Extract the [X, Y] coordinate from the center of the cell holding the provided text.  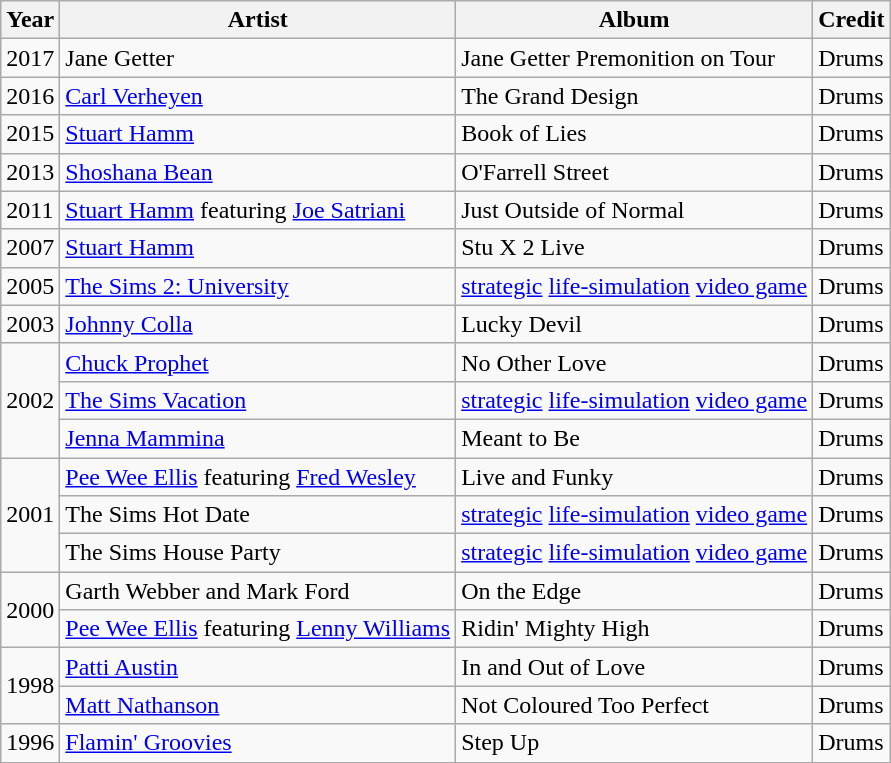
Not Coloured Too Perfect [634, 705]
Jenna Mammina [258, 438]
2002 [30, 400]
2003 [30, 324]
Jane Getter [258, 58]
Year [30, 20]
The Sims House Party [258, 553]
Ridin' Mighty High [634, 629]
On the Edge [634, 591]
Book of Lies [634, 134]
2005 [30, 286]
No Other Love [634, 362]
The Sims 2: University [258, 286]
2007 [30, 248]
Credit [852, 20]
Johnny Colla [258, 324]
Stuart Hamm featuring Joe Satriani [258, 210]
Just Outside of Normal [634, 210]
Garth Webber and Mark Ford [258, 591]
Flamin' Groovies [258, 743]
Live and Funky [634, 477]
The Sims Vacation [258, 400]
In and Out of Love [634, 667]
Lucky Devil [634, 324]
2011 [30, 210]
Meant to Be [634, 438]
2000 [30, 610]
2001 [30, 515]
Shoshana Bean [258, 172]
2017 [30, 58]
The Sims Hot Date [258, 515]
2016 [30, 96]
O'Farrell Street [634, 172]
Jane Getter Premonition on Tour [634, 58]
Pee Wee Ellis featuring Fred Wesley [258, 477]
Matt Nathanson [258, 705]
1996 [30, 743]
1998 [30, 686]
Chuck Prophet [258, 362]
Carl Verheyen [258, 96]
Stu X 2 Live [634, 248]
The Grand Design [634, 96]
Artist [258, 20]
Album [634, 20]
Pee Wee Ellis featuring Lenny Williams [258, 629]
2013 [30, 172]
Patti Austin [258, 667]
Step Up [634, 743]
2015 [30, 134]
